Capture the cell that displays the provided text and extract its (X, Y) central coordinate. 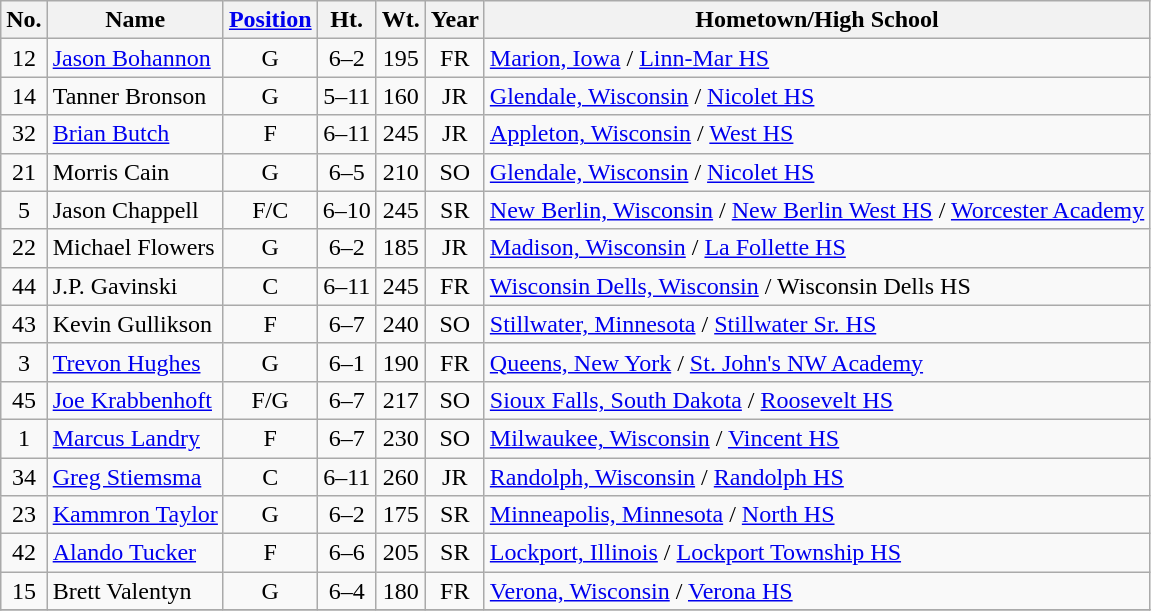
Year (454, 20)
21 (24, 172)
6–4 (346, 591)
Morris Cain (135, 172)
Stillwater, Minnesota / Stillwater Sr. HS (816, 324)
43 (24, 324)
Name (135, 20)
45 (24, 400)
175 (400, 515)
Hometown/High School (816, 20)
34 (24, 477)
New Berlin, Wisconsin / New Berlin West HS / Worcester Academy (816, 210)
6–1 (346, 362)
260 (400, 477)
Brett Valentyn (135, 591)
Madison, Wisconsin / La Follette HS (816, 248)
Appleton, Wisconsin / West HS (816, 134)
1 (24, 438)
Alando Tucker (135, 553)
Randolph, Wisconsin / Randolph HS (816, 477)
6–5 (346, 172)
15 (24, 591)
5 (24, 210)
Sioux Falls, South Dakota / Roosevelt HS (816, 400)
22 (24, 248)
Queens, New York / St. John's NW Academy (816, 362)
240 (400, 324)
5–11 (346, 96)
190 (400, 362)
Verona, Wisconsin / Verona HS (816, 591)
Jason Bohannon (135, 58)
Trevon Hughes (135, 362)
195 (400, 58)
Ht. (346, 20)
23 (24, 515)
No. (24, 20)
Position (270, 20)
Kammron Taylor (135, 515)
160 (400, 96)
Joe Krabbenhoft (135, 400)
230 (400, 438)
Kevin Gullikson (135, 324)
14 (24, 96)
Lockport, Illinois / Lockport Township HS (816, 553)
Marion, Iowa / Linn-Mar HS (816, 58)
Minneapolis, Minnesota / North HS (816, 515)
180 (400, 591)
210 (400, 172)
6–6 (346, 553)
3 (24, 362)
Wisconsin Dells, Wisconsin / Wisconsin Dells HS (816, 286)
Wt. (400, 20)
J.P. Gavinski (135, 286)
32 (24, 134)
6–10 (346, 210)
12 (24, 58)
Michael Flowers (135, 248)
Marcus Landry (135, 438)
Brian Butch (135, 134)
44 (24, 286)
217 (400, 400)
185 (400, 248)
42 (24, 553)
Jason Chappell (135, 210)
Tanner Bronson (135, 96)
F/G (270, 400)
Milwaukee, Wisconsin / Vincent HS (816, 438)
Greg Stiemsma (135, 477)
205 (400, 553)
F/C (270, 210)
